Detect which cell encompasses the target text, then output its (x, y) center coordinate. 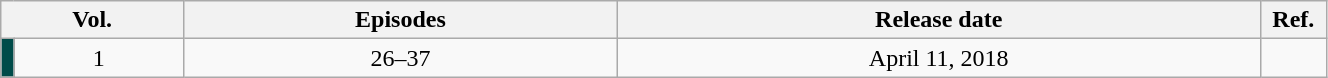
Episodes (401, 20)
Vol. (92, 20)
April 11, 2018 (938, 58)
1 (99, 58)
Release date (938, 20)
26–37 (401, 58)
Ref. (1293, 20)
